Provide the [X, Y] coordinate of the cell's center where the given text is located.  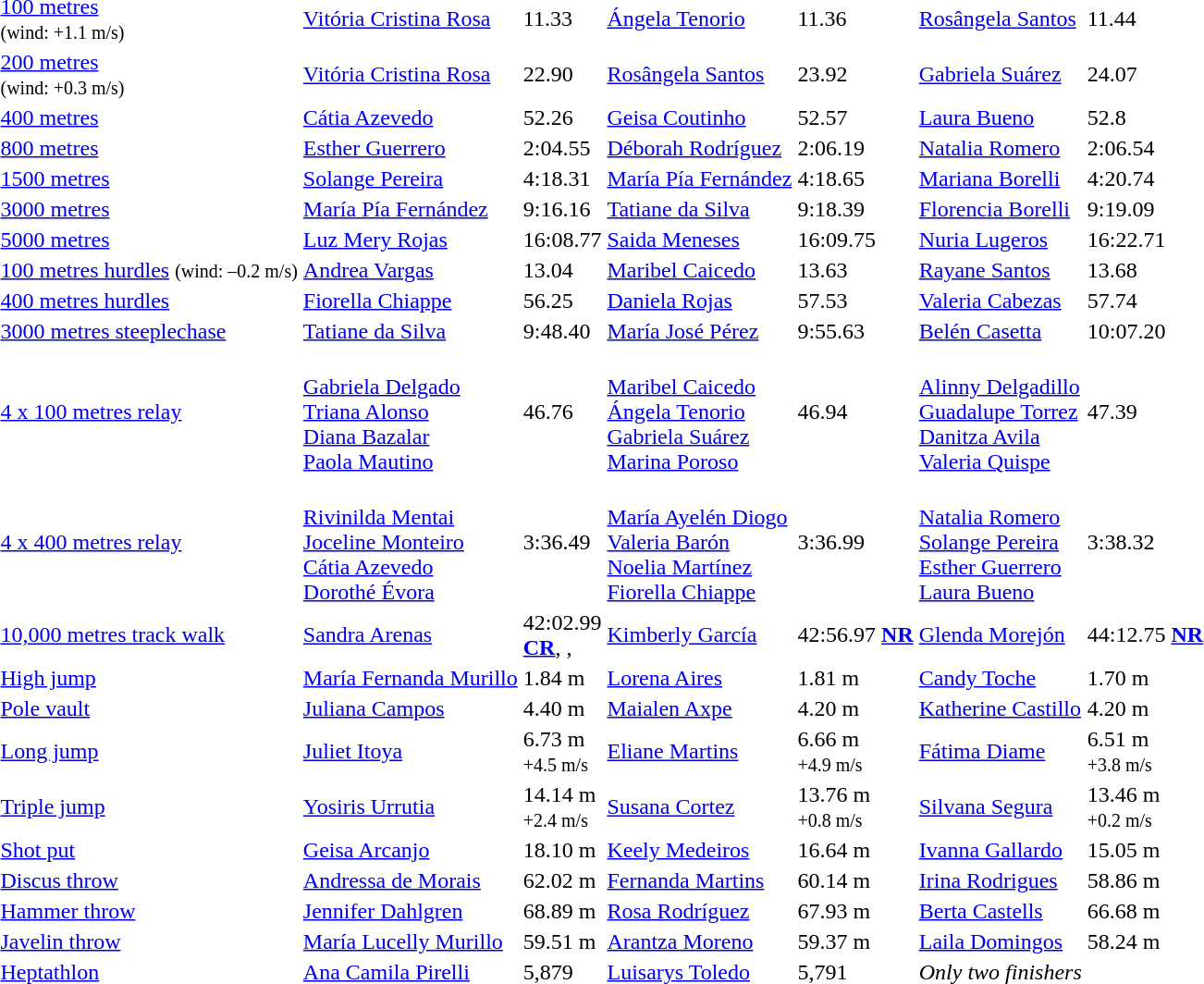
Geisa Coutinho [699, 117]
Maribel Caicedo [699, 270]
13.68 [1145, 270]
Katherine Castillo [1001, 708]
22.90 [562, 74]
Eliane Martins [699, 751]
4.40 m [562, 708]
59.51 m [562, 941]
9:48.40 [562, 331]
66.68 m [1145, 911]
Vitória Cristina Rosa [411, 74]
Jennifer Dahlgren [411, 911]
16:22.71 [1145, 240]
Fátima Diame [1001, 751]
46.94 [855, 412]
62.02 m [562, 880]
Andressa de Morais [411, 880]
Alinny DelgadilloGuadalupe TorrezDanitza AvilaValeria Quispe [1001, 412]
68.89 m [562, 911]
16.64 m [855, 850]
15.05 m [1145, 850]
Florencia Borelli [1001, 209]
67.93 m [855, 911]
Glenda Morejón [1001, 634]
9:16.16 [562, 209]
Déborah Rodríguez [699, 148]
Andrea Vargas [411, 270]
Susana Cortez [699, 806]
2:06.19 [855, 148]
59.37 m [855, 941]
14.14 m+2.4 m/s [562, 806]
42:56.97 NR [855, 634]
Geisa Arcanjo [411, 850]
Candy Toche [1001, 678]
6.73 m+4.5 m/s [562, 751]
Esther Guerrero [411, 148]
María Ayelén DiogoValeria BarónNoelia MartínezFiorella Chiappe [699, 542]
1.84 m [562, 678]
Fernanda Martins [699, 880]
Daniela Rojas [699, 301]
60.14 m [855, 880]
6.51 m+3.8 m/s [1145, 751]
2:06.54 [1145, 148]
María José Pérez [699, 331]
9:55.63 [855, 331]
4:18.31 [562, 178]
47.39 [1145, 412]
Cátia Azevedo [411, 117]
57.53 [855, 301]
Laila Domingos [1001, 941]
Maribel CaicedoÁngela TenorioGabriela SuárezMarina Poroso [699, 412]
42:02.99CR, , [562, 634]
13.76 m+0.8 m/s [855, 806]
María Fernanda Murillo [411, 678]
3:36.99 [855, 542]
Yosiris Urrutia [411, 806]
Ivanna Gallardo [1001, 850]
16:09.75 [855, 240]
13.46 m+0.2 m/s [1145, 806]
Valeria Cabezas [1001, 301]
13.63 [855, 270]
Belén Casetta [1001, 331]
Nuria Lugeros [1001, 240]
16:08.77 [562, 240]
23.92 [855, 74]
Laura Bueno [1001, 117]
6.66 m+4.9 m/s [855, 751]
Rivinilda MentaiJoceline MonteiroCátia AzevedoDorothé Évora [411, 542]
1.70 m [1145, 678]
Rosângela Santos [699, 74]
Silvana Segura [1001, 806]
Natalia Romero [1001, 148]
2:04.55 [562, 148]
Arantza Moreno [699, 941]
Saida Meneses [699, 240]
10:07.20 [1145, 331]
44:12.75 NR [1145, 634]
Gabriela DelgadoTriana AlonsoDiana BazalarPaola Mautino [411, 412]
3:36.49 [562, 542]
Gabriela Suárez [1001, 74]
3:38.32 [1145, 542]
57.74 [1145, 301]
María Lucelly Murillo [411, 941]
24.07 [1145, 74]
Keely Medeiros [699, 850]
Irina Rodrigues [1001, 880]
Berta Castells [1001, 911]
46.76 [562, 412]
58.86 m [1145, 880]
Solange Pereira [411, 178]
Rosa Rodríguez [699, 911]
Natalia RomeroSolange PereiraEsther GuerreroLaura Bueno [1001, 542]
58.24 m [1145, 941]
56.25 [562, 301]
4:18.65 [855, 178]
9:18.39 [855, 209]
Juliet Itoya [411, 751]
1.81 m [855, 678]
52.26 [562, 117]
Mariana Borelli [1001, 178]
13.04 [562, 270]
Fiorella Chiappe [411, 301]
Kimberly García [699, 634]
Maialen Axpe [699, 708]
Juliana Campos [411, 708]
18.10 m [562, 850]
9:19.09 [1145, 209]
Sandra Arenas [411, 634]
52.8 [1145, 117]
Luz Mery Rojas [411, 240]
Lorena Aires [699, 678]
4:20.74 [1145, 178]
52.57 [855, 117]
Rayane Santos [1001, 270]
